Extract the (x, y) coordinate from the center of the cell holding the provided text.  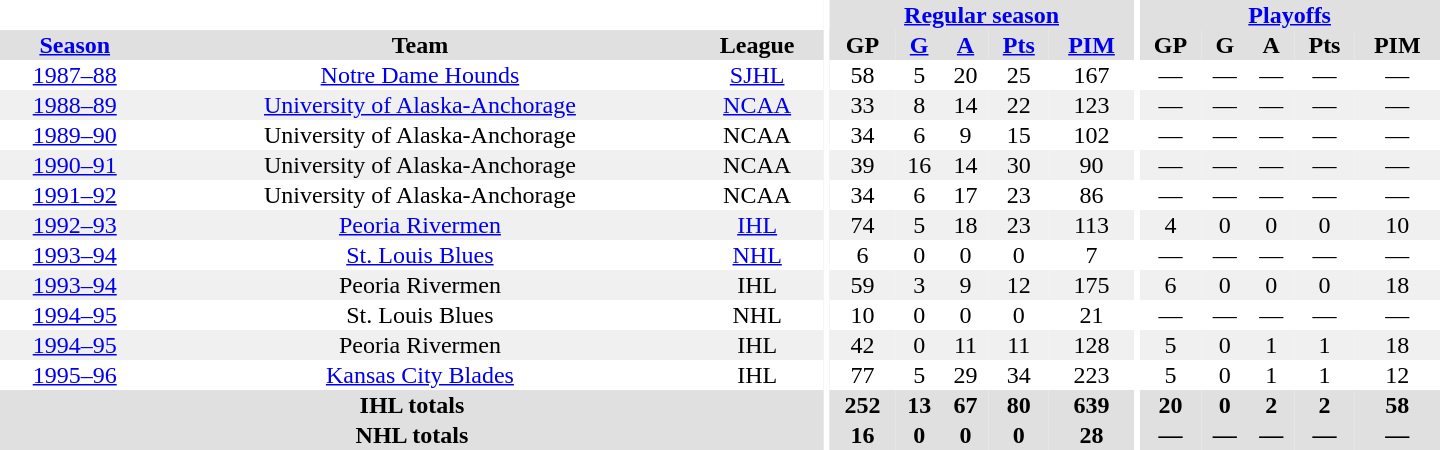
1989–90 (74, 135)
1987–88 (74, 75)
113 (1092, 225)
74 (862, 225)
Season (74, 45)
223 (1092, 375)
Team (420, 45)
90 (1092, 165)
21 (1092, 315)
167 (1092, 75)
Playoffs (1290, 15)
80 (1019, 405)
30 (1019, 165)
League (756, 45)
25 (1019, 75)
175 (1092, 285)
252 (862, 405)
42 (862, 345)
4 (1170, 225)
NHL totals (412, 435)
39 (862, 165)
22 (1019, 105)
123 (1092, 105)
29 (965, 375)
86 (1092, 195)
7 (1092, 255)
Kansas City Blades (420, 375)
128 (1092, 345)
15 (1019, 135)
Regular season (982, 15)
8 (919, 105)
1988–89 (74, 105)
1990–91 (74, 165)
17 (965, 195)
Notre Dame Hounds (420, 75)
1995–96 (74, 375)
13 (919, 405)
77 (862, 375)
IHL totals (412, 405)
102 (1092, 135)
1992–93 (74, 225)
33 (862, 105)
59 (862, 285)
28 (1092, 435)
SJHL (756, 75)
67 (965, 405)
3 (919, 285)
639 (1092, 405)
1991–92 (74, 195)
